Pinpoint the cell where the given text exists, returning its [X, Y] midpoint coordinate. 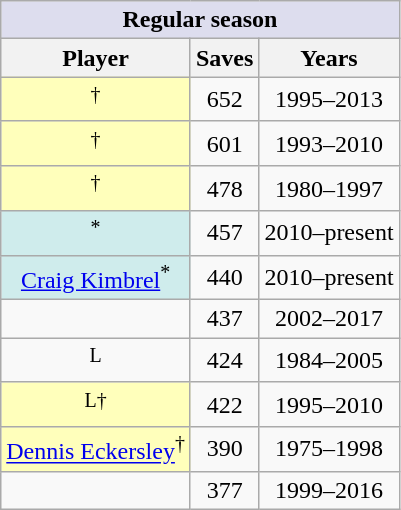
1999–2016 [329, 490]
1975–1998 [329, 450]
Regular season [200, 20]
422 [224, 404]
437 [224, 319]
1980–1997 [329, 188]
L [96, 360]
1995–2013 [329, 100]
377 [224, 490]
Player [96, 58]
L† [96, 404]
440 [224, 278]
478 [224, 188]
601 [224, 144]
1984–2005 [329, 360]
1995–2010 [329, 404]
2002–2017 [329, 319]
1993–2010 [329, 144]
Saves [224, 58]
Craig Kimbrel* [96, 278]
Years [329, 58]
424 [224, 360]
390 [224, 450]
457 [224, 234]
652 [224, 100]
Dennis Eckersley† [96, 450]
* [96, 234]
